Return [x, y] of the center of cell containing provided text 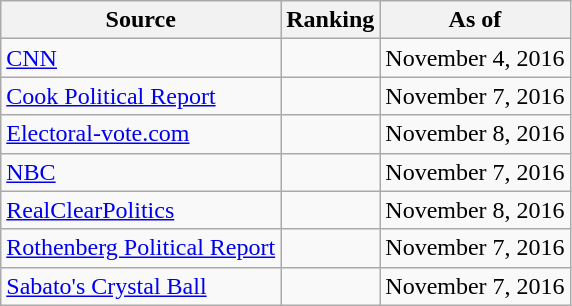
Source [141, 20]
CNN [141, 58]
Ranking [330, 20]
Electoral-vote.com [141, 134]
November 4, 2016 [475, 58]
Cook Political Report [141, 96]
As of [475, 20]
Sabato's Crystal Ball [141, 286]
NBC [141, 172]
Rothenberg Political Report [141, 248]
RealClearPolitics [141, 210]
